Extract the [X, Y] coordinate from the center of the cell holding the provided text.  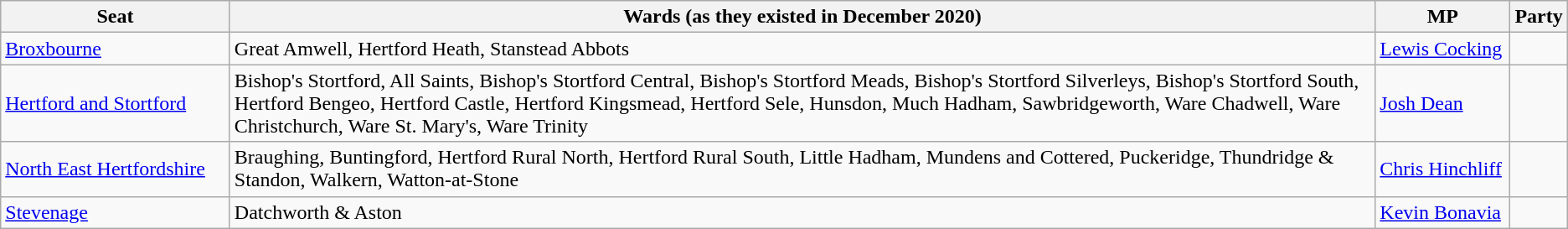
Kevin Bonavia [1442, 212]
Great Amwell, Hertford Heath, Stanstead Abbots [802, 49]
Josh Dean [1442, 103]
Lewis Cocking [1442, 49]
Chris Hinchliff [1442, 169]
Datchworth & Aston [802, 212]
Seat [116, 17]
MP [1442, 17]
Party [1539, 17]
Hertford and Stortford [116, 103]
Broxbourne [116, 49]
Wards (as they existed in December 2020) [802, 17]
Stevenage [116, 212]
North East Hertfordshire [116, 169]
